Extract the (X, Y) coordinate from the center of the cell holding the provided text.  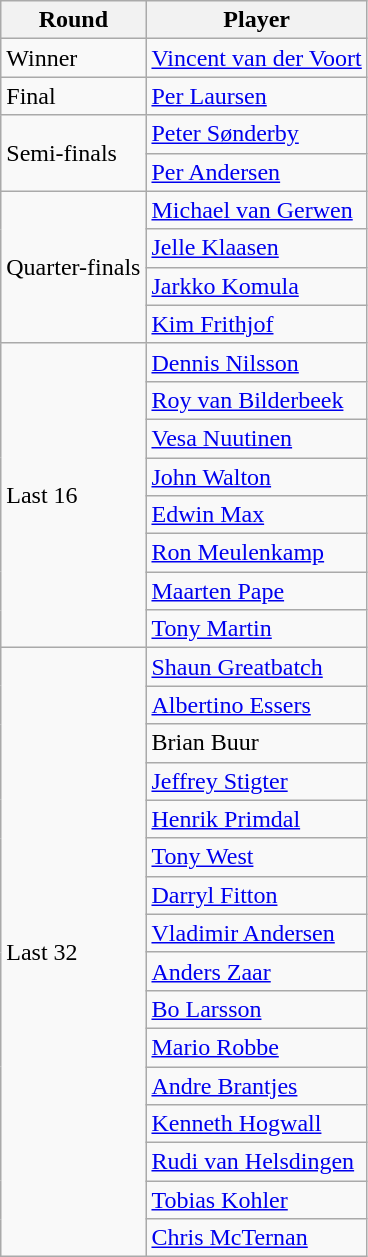
Jarkko Komula (256, 286)
Vladimir Andersen (256, 933)
Last 32 (74, 952)
Albertino Essers (256, 705)
Round (74, 20)
Per Laursen (256, 96)
Ron Meulenkamp (256, 553)
Final (74, 96)
Quarter-finals (74, 267)
Chris McTernan (256, 1238)
Kim Frithjof (256, 324)
Rudi van Helsdingen (256, 1162)
Semi-finals (74, 153)
Andre Brantjes (256, 1085)
Jeffrey Stigter (256, 781)
Mario Robbe (256, 1047)
Tony Martin (256, 629)
Peter Sønderby (256, 134)
Anders Zaar (256, 971)
Jelle Klaasen (256, 248)
Per Andersen (256, 172)
Edwin Max (256, 515)
Henrik Primdal (256, 819)
Darryl Fitton (256, 895)
Last 16 (74, 495)
Tony West (256, 857)
Tobias Kohler (256, 1200)
Roy van Bilderbeek (256, 400)
Player (256, 20)
Winner (74, 58)
Vesa Nuutinen (256, 438)
Bo Larsson (256, 1009)
Maarten Pape (256, 591)
Kenneth Hogwall (256, 1124)
Dennis Nilsson (256, 362)
John Walton (256, 477)
Shaun Greatbatch (256, 667)
Michael van Gerwen (256, 210)
Brian Buur (256, 743)
Vincent van der Voort (256, 58)
